Output the [x, y] coordinate of the center of the cell containing the given text.  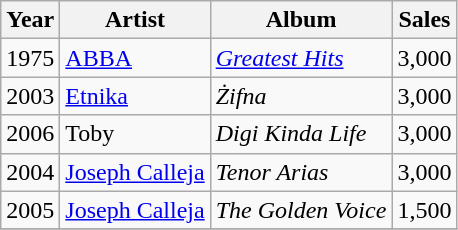
Sales [424, 20]
2003 [30, 96]
2004 [30, 172]
Artist [135, 20]
Tenor Arias [301, 172]
1,500 [424, 210]
2005 [30, 210]
2006 [30, 134]
Etnika [135, 96]
Digi Kinda Life [301, 134]
Album [301, 20]
Żifna [301, 96]
ABBA [135, 58]
The Golden Voice [301, 210]
1975 [30, 58]
Toby [135, 134]
Year [30, 20]
Greatest Hits [301, 58]
